Pinpoint the cell where the given text exists, returning its [x, y] midpoint coordinate. 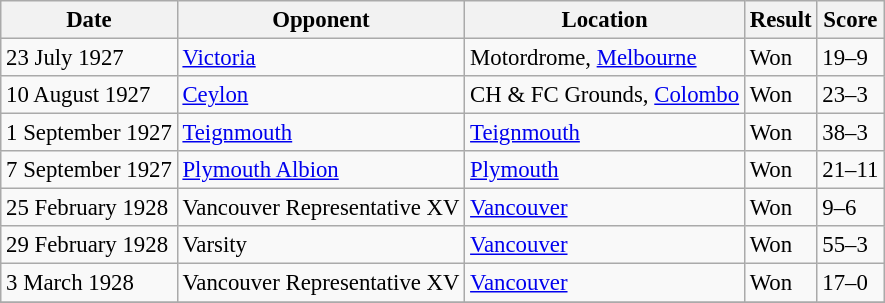
Ceylon [321, 95]
19–9 [850, 58]
Plymouth Albion [321, 170]
1 September 1927 [89, 133]
Score [850, 20]
Date [89, 20]
23 July 1927 [89, 58]
55–3 [850, 245]
7 September 1927 [89, 170]
38–3 [850, 133]
23–3 [850, 95]
Opponent [321, 20]
29 February 1928 [89, 245]
17–0 [850, 283]
Motordrome, Melbourne [605, 58]
Result [780, 20]
CH & FC Grounds, Colombo [605, 95]
3 March 1928 [89, 283]
25 February 1928 [89, 208]
Varsity [321, 245]
Plymouth [605, 170]
21–11 [850, 170]
Victoria [321, 58]
9–6 [850, 208]
10 August 1927 [89, 95]
Location [605, 20]
